From the cell containing the given text, extract its center point as (x, y) coordinate. 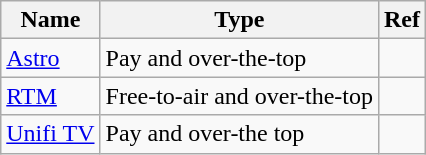
Unifi TV (50, 134)
Pay and over-the top (239, 134)
Astro (50, 58)
Ref (402, 20)
RTM (50, 96)
Name (50, 20)
Free-to-air and over-the-top (239, 96)
Pay and over-the-top (239, 58)
Type (239, 20)
